Determine the (X, Y) coordinate at the center of the cell enclosing the given text.  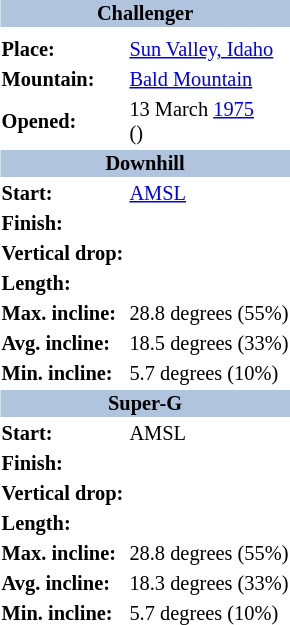
Downhill (145, 164)
Super-G (145, 404)
Sun Valley, Idaho (209, 50)
Mountain: (62, 80)
5.7 degrees (10%) (209, 374)
Opened: (62, 122)
Min. incline: (62, 374)
18.5 degrees (33%) (209, 344)
18.3 degrees (33%) (209, 584)
Bald Mountain (209, 80)
Challenger (145, 14)
13 March 1975() (209, 122)
Place: (62, 50)
